Detect which cell encompasses the target text, then output its [X, Y] center coordinate. 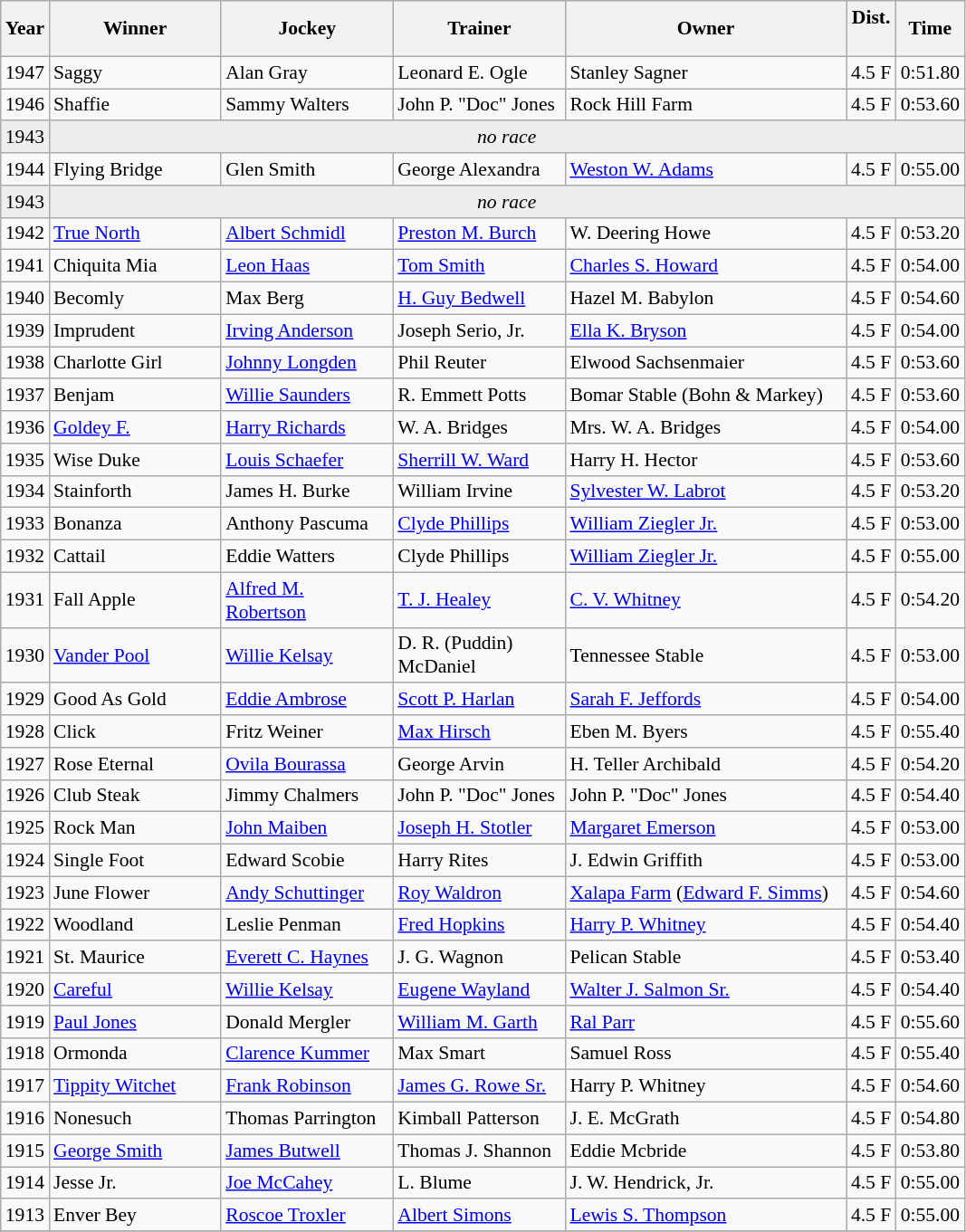
Jesse Jr. [135, 1183]
Scott P. Harlan [479, 700]
Kimball Patterson [479, 1119]
1913 [25, 1216]
1923 [25, 893]
Eben M. Byers [705, 731]
Nonesuch [135, 1119]
1935 [25, 460]
J. E. McGrath [705, 1119]
Dist. [871, 29]
1931 [25, 599]
Paul Jones [135, 1022]
1934 [25, 492]
Imprudent [135, 330]
Charlotte Girl [135, 363]
1921 [25, 958]
Rock Hill Farm [705, 105]
Tippity Witchet [135, 1086]
Margaret Emerson [705, 828]
Thomas J. Shannon [479, 1151]
Leon Haas [307, 266]
Chiquita Mia [135, 266]
1947 [25, 72]
June Flower [135, 893]
Thomas Parrington [307, 1119]
Lewis S. Thompson [705, 1216]
Glen Smith [307, 169]
0:54.80 [931, 1119]
1942 [25, 234]
Edward Scobie [307, 861]
Joseph H. Stotler [479, 828]
Vander Pool [135, 655]
H. Guy Bedwell [479, 299]
0:55.60 [931, 1022]
1927 [25, 764]
Bomar Stable (Bohn & Markey) [705, 396]
Louis Schaefer [307, 460]
Eddie Mcbride [705, 1151]
Shaffie [135, 105]
Albert Simons [479, 1216]
Mrs. W. A. Bridges [705, 427]
Single Foot [135, 861]
T. J. Healey [479, 599]
R. Emmett Potts [479, 396]
George Alexandra [479, 169]
1914 [25, 1183]
Walter J. Salmon Sr. [705, 989]
Eddie Ambrose [307, 700]
D. R. (Puddin) McDaniel [479, 655]
Andy Schuttinger [307, 893]
Click [135, 731]
Samuel Ross [705, 1054]
Fritz Weiner [307, 731]
Phil Reuter [479, 363]
W. A. Bridges [479, 427]
George Smith [135, 1151]
1925 [25, 828]
0:51.80 [931, 72]
1924 [25, 861]
Leslie Penman [307, 925]
1929 [25, 700]
W. Deering Howe [705, 234]
Fall Apple [135, 599]
Cattail [135, 557]
Alan Gray [307, 72]
Clarence Kummer [307, 1054]
Tom Smith [479, 266]
Harry Richards [307, 427]
Ral Parr [705, 1022]
Owner [705, 29]
J. G. Wagnon [479, 958]
Hazel M. Babylon [705, 299]
Willie Saunders [307, 396]
Donald Mergler [307, 1022]
Everett C. Haynes [307, 958]
Max Berg [307, 299]
Sylvester W. Labrot [705, 492]
Stainforth [135, 492]
Jockey [307, 29]
Year [25, 29]
Benjam [135, 396]
Club Steak [135, 796]
1915 [25, 1151]
Joseph Serio, Jr. [479, 330]
1933 [25, 524]
Charles S. Howard [705, 266]
0:53.40 [931, 958]
Eugene Wayland [479, 989]
0:53.80 [931, 1151]
George Arvin [479, 764]
Albert Schmidl [307, 234]
Rose Eternal [135, 764]
William M. Garth [479, 1022]
J. W. Hendrick, Jr. [705, 1183]
James H. Burke [307, 492]
1920 [25, 989]
1938 [25, 363]
1916 [25, 1119]
Sarah F. Jeffords [705, 700]
Ella K. Bryson [705, 330]
Becomly [135, 299]
Irving Anderson [307, 330]
Fred Hopkins [479, 925]
Sammy Walters [307, 105]
True North [135, 234]
1930 [25, 655]
Harry Rites [479, 861]
Elwood Sachsenmaier [705, 363]
H. Teller Archibald [705, 764]
Max Smart [479, 1054]
Harry H. Hector [705, 460]
Bonanza [135, 524]
1918 [25, 1054]
Sherrill W. Ward [479, 460]
1917 [25, 1086]
1937 [25, 396]
Leonard E. Ogle [479, 72]
Goldey F. [135, 427]
Woodland [135, 925]
Roscoe Troxler [307, 1216]
Jimmy Chalmers [307, 796]
Max Hirsch [479, 731]
1941 [25, 266]
St. Maurice [135, 958]
William Irvine [479, 492]
Joe McCahey [307, 1183]
Xalapa Farm (Edward F. Simms) [705, 893]
Time [931, 29]
Saggy [135, 72]
John Maiben [307, 828]
Rock Man [135, 828]
Eddie Watters [307, 557]
Trainer [479, 29]
1926 [25, 796]
1919 [25, 1022]
C. V. Whitney [705, 599]
Stanley Sagner [705, 72]
Weston W. Adams [705, 169]
1944 [25, 169]
L. Blume [479, 1183]
Wise Duke [135, 460]
James G. Rowe Sr. [479, 1086]
Careful [135, 989]
Ovila Bourassa [307, 764]
Frank Robinson [307, 1086]
Anthony Pascuma [307, 524]
Johnny Longden [307, 363]
1940 [25, 299]
1922 [25, 925]
Preston M. Burch [479, 234]
J. Edwin Griffith [705, 861]
Ormonda [135, 1054]
1932 [25, 557]
Winner [135, 29]
Pelican Stable [705, 958]
Flying Bridge [135, 169]
Enver Bey [135, 1216]
1939 [25, 330]
Roy Waldron [479, 893]
Good As Gold [135, 700]
Alfred M. Robertson [307, 599]
James Butwell [307, 1151]
1928 [25, 731]
1946 [25, 105]
1936 [25, 427]
Tennessee Stable [705, 655]
